Identify which cell holds the provided text, then report its (x, y) central coordinate. 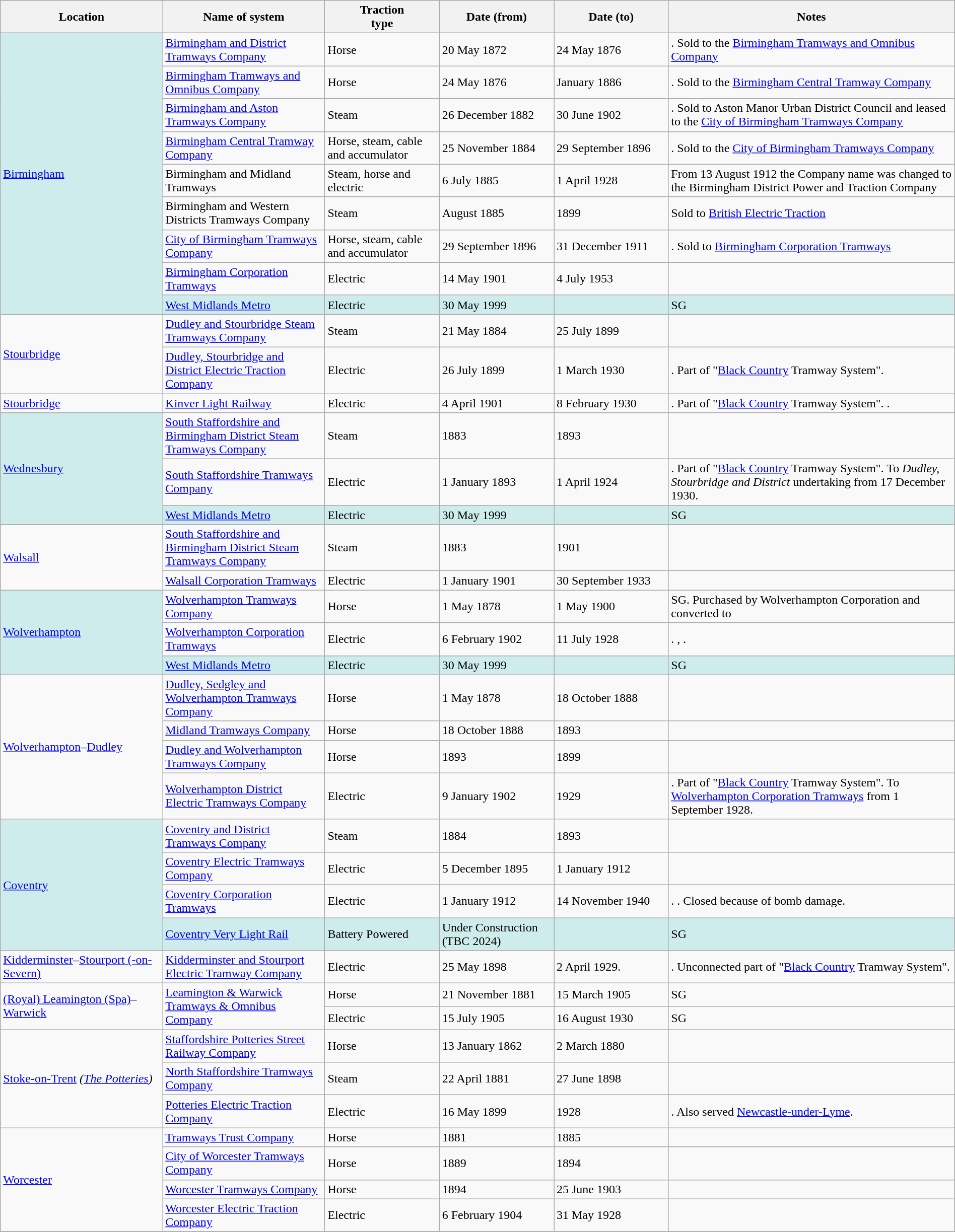
13 January 1862 (497, 1046)
Stoke-on-Trent (The Potteries) (82, 1078)
Birmingham Central Tramway Company (244, 148)
Worcester Electric Traction Company (244, 1215)
26 July 1899 (497, 370)
2 March 1880 (611, 1046)
Tramways Trust Company (244, 1137)
August 1885 (497, 213)
Worcester (82, 1180)
1889 (497, 1163)
. Sold to Aston Manor Urban District Council and leased to the City of Birmingham Tramways Company (811, 115)
(Royal) Leamington (Spa)–Warwick (82, 1006)
25 June 1903 (611, 1189)
Dudley and Wolverhampton Tramways Company (244, 756)
1 January 1893 (497, 482)
. Also served Newcastle-under-Lyme. (811, 1112)
Wolverhampton (82, 632)
Coventry Very Light Rail (244, 933)
Staffordshire Potteries Street Railway Company (244, 1046)
Worcester Tramways Company (244, 1189)
26 December 1882 (497, 115)
. Part of "Black Country Tramway System". To Wolverhampton Corporation Tramways from 1 September 1928. (811, 796)
1 April 1924 (611, 482)
Birmingham and Aston Tramways Company (244, 115)
North Staffordshire Tramways Company (244, 1078)
January 1886 (611, 83)
South Staffordshire Tramways Company (244, 482)
Coventry (82, 885)
27 June 1898 (611, 1078)
22 April 1881 (497, 1078)
Date (from) (497, 17)
Dudley, Sedgley and Wolverhampton Tramways Company (244, 698)
Name of system (244, 17)
SG. Purchased by Wolverhampton Corporation and converted to (811, 606)
Birmingham (82, 174)
. Sold to the City of Birmingham Tramways Company (811, 148)
Leamington & Warwick Tramways & Omnibus Company (244, 1006)
4 April 1901 (497, 403)
1885 (611, 1137)
Dudley, Stourbridge and District Electric Traction Company (244, 370)
. Part of "Black Country Tramway System". To Dudley, Stourbridge and District undertaking from 17 December 1930. (811, 482)
Coventry Corporation Tramways (244, 901)
25 November 1884 (497, 148)
30 June 1902 (611, 115)
1928 (611, 1112)
Birmingham and Western Districts Tramways Company (244, 213)
Battery Powered (382, 933)
Date (to) (611, 17)
6 February 1904 (497, 1215)
. Sold to the Birmingham Tramways and Omnibus Company (811, 49)
8 February 1930 (611, 403)
6 February 1902 (497, 639)
Walsall (82, 557)
6 July 1885 (497, 180)
City of Birmingham Tramways Company (244, 246)
21 November 1881 (497, 995)
1 May 1900 (611, 606)
16 May 1899 (497, 1112)
Wednesbury (82, 469)
Birmingham Corporation Tramways (244, 279)
15 March 1905 (611, 995)
20 May 1872 (497, 49)
Coventry Electric Tramways Company (244, 868)
9 January 1902 (497, 796)
Wolverhampton Tramways Company (244, 606)
. Part of "Black Country Tramway System". (811, 370)
4 July 1953 (611, 279)
31 May 1928 (611, 1215)
1901 (611, 548)
Kidderminster–Stourport (-on-Severn) (82, 967)
Notes (811, 17)
21 May 1884 (497, 330)
Dudley and Stourbridge Steam Tramways Company (244, 330)
Wolverhampton–Dudley (82, 747)
1929 (611, 796)
1 March 1930 (611, 370)
25 May 1898 (497, 967)
25 July 1899 (611, 330)
Birmingham and Midland Tramways (244, 180)
Location (82, 17)
. Sold to Birmingham Corporation Tramways (811, 246)
11 July 1928 (611, 639)
1 April 1928 (611, 180)
1884 (497, 836)
1 January 1901 (497, 581)
From 13 August 1912 the Company name was changed to the Birmingham District Power and Traction Company (811, 180)
Steam, horse and electric (382, 180)
14 May 1901 (497, 279)
Walsall Corporation Tramways (244, 581)
Kinver Light Railway (244, 403)
Birmingham Tramways and Omnibus Company (244, 83)
1881 (497, 1137)
. , . (811, 639)
Tractiontype (382, 17)
Wolverhampton Corporation Tramways (244, 639)
Wolverhampton District Electric Tramways Company (244, 796)
Birmingham and District Tramways Company (244, 49)
City of Worcester Tramways Company (244, 1163)
Potteries Electric Traction Company (244, 1112)
Midland Tramways Company (244, 731)
14 November 1940 (611, 901)
15 July 1905 (497, 1018)
. Unconnected part of "Black Country Tramway System". (811, 967)
30 September 1933 (611, 581)
31 December 1911 (611, 246)
Kidderminster and Stourport Electric Tramway Company (244, 967)
Sold to British Electric Traction (811, 213)
5 December 1895 (497, 868)
Under Construction (TBC 2024) (497, 933)
. Part of "Black Country Tramway System". . (811, 403)
Coventry and District Tramways Company (244, 836)
. . Closed because of bomb damage. (811, 901)
2 April 1929. (611, 967)
. Sold to the Birmingham Central Tramway Company (811, 83)
16 August 1930 (611, 1018)
